Determine the (x, y) coordinate at the center of the cell enclosing the given text.  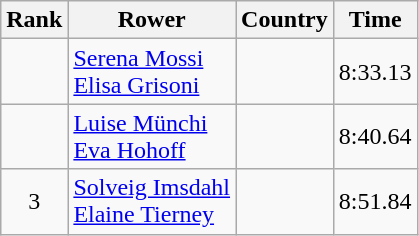
Solveig ImsdahlElaine Tierney (152, 202)
Rank (34, 20)
Luise MünchiEva Hohoff (152, 136)
8:51.84 (375, 202)
Rower (152, 20)
Serena MossiElisa Grisoni (152, 72)
8:33.13 (375, 72)
8:40.64 (375, 136)
3 (34, 202)
Country (285, 20)
Time (375, 20)
